Find where the given text appears and provide that cell's center as (x, y) coordinate. 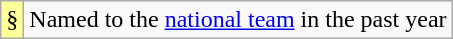
§ (12, 20)
Named to the national team in the past year (238, 20)
